Return [x, y] of the center of cell containing provided text 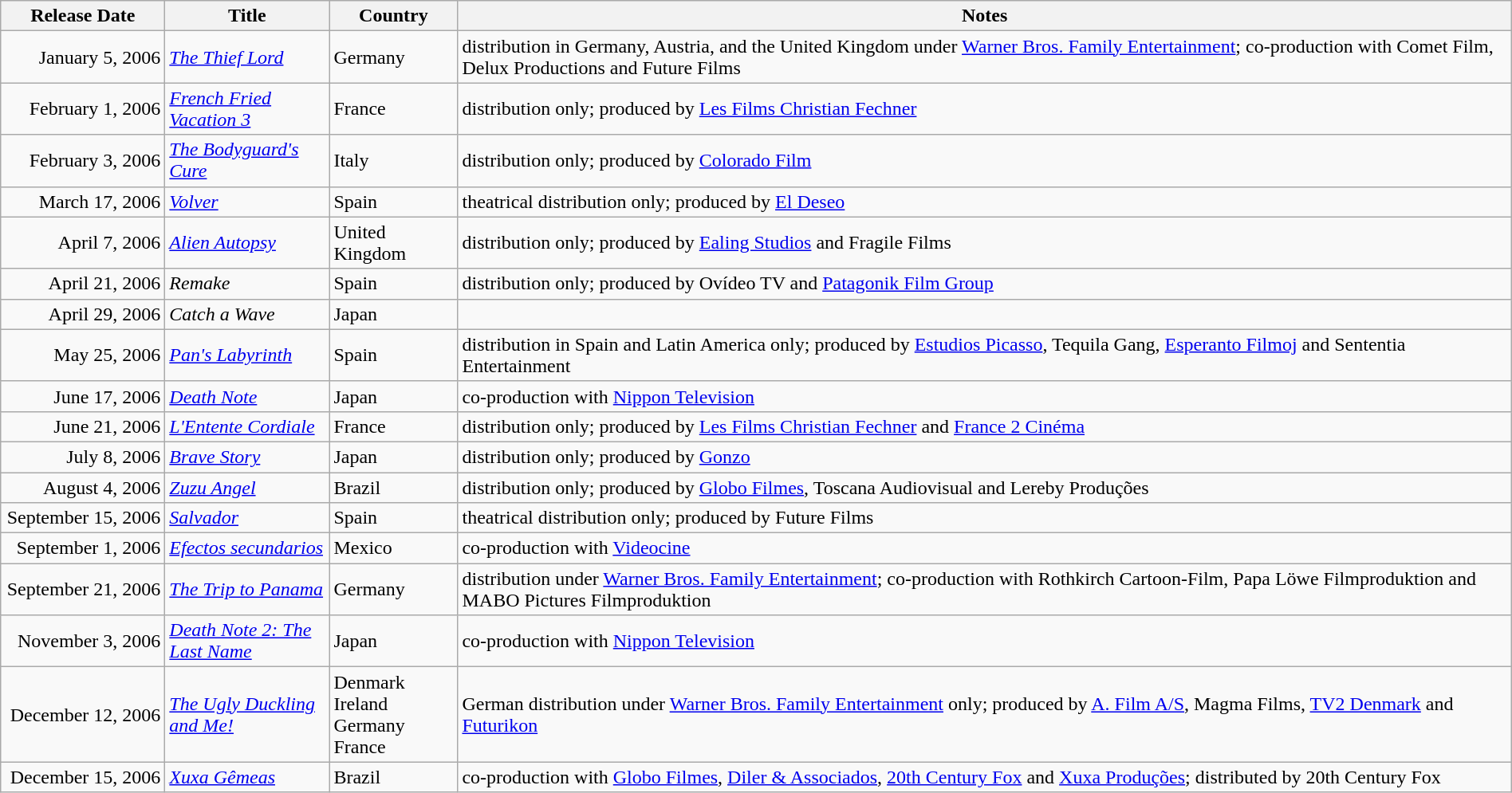
distribution in Spain and Latin America only; produced by Estudios Picasso, Tequila Gang, Esperanto Filmoj and Sententia Entertainment [984, 355]
June 17, 2006 [83, 396]
September 1, 2006 [83, 548]
German distribution under Warner Bros. Family Entertainment only; produced by A. Film A/S, Magma Films, TV2 Denmark and Futurikon [984, 714]
Death Note 2: The Last Name [247, 641]
April 21, 2006 [83, 284]
co-production with Videocine [984, 548]
December 15, 2006 [83, 777]
July 8, 2006 [83, 457]
April 29, 2006 [83, 314]
Title [247, 16]
Xuxa Gêmeas [247, 777]
November 3, 2006 [83, 641]
March 17, 2006 [83, 202]
January 5, 2006 [83, 57]
April 7, 2006 [83, 242]
February 3, 2006 [83, 161]
Efectos secundarios [247, 548]
Salvador [247, 518]
distribution only; produced by Les Films Christian Fechner and France 2 Cinéma [984, 426]
The Bodyguard's Cure [247, 161]
co-production with Globo Filmes, Diler & Associados, 20th Century Fox and Xuxa Produções; distributed by 20th Century Fox [984, 777]
August 4, 2006 [83, 487]
Release Date [83, 16]
distribution only; produced by Gonzo [984, 457]
distribution only; produced by Ovídeo TV and Patagonik Film Group [984, 284]
distribution only; produced by Colorado Film [984, 161]
Notes [984, 16]
Volver [247, 202]
Remake [247, 284]
Denmark Ireland Germany France [394, 714]
Zuzu Angel [247, 487]
distribution only; produced by Ealing Studios and Fragile Films [984, 242]
Country [394, 16]
May 25, 2006 [83, 355]
June 21, 2006 [83, 426]
The Ugly Duckling and Me! [247, 714]
Brave Story [247, 457]
September 15, 2006 [83, 518]
September 21, 2006 [83, 590]
distribution only; produced by Globo Filmes, Toscana Audiovisual and Lereby Produções [984, 487]
French Fried Vacation 3 [247, 108]
February 1, 2006 [83, 108]
The Thief Lord [247, 57]
December 12, 2006 [83, 714]
L'Entente Cordiale [247, 426]
The Trip to Panama [247, 590]
theatrical distribution only; produced by El Deseo [984, 202]
Mexico [394, 548]
Italy [394, 161]
Catch a Wave [247, 314]
distribution only; produced by Les Films Christian Fechner [984, 108]
Death Note [247, 396]
theatrical distribution only; produced by Future Films [984, 518]
United Kingdom [394, 242]
Pan's Labyrinth [247, 355]
Alien Autopsy [247, 242]
